Capture the cell that displays the provided text and extract its [x, y] central coordinate. 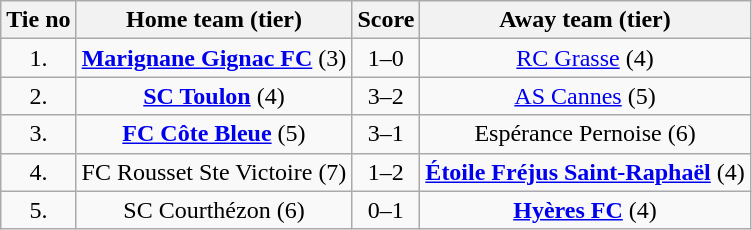
3–1 [386, 134]
1–2 [386, 172]
2. [38, 96]
SC Toulon (4) [214, 96]
Hyères FC (4) [585, 210]
5. [38, 210]
Home team (tier) [214, 20]
3. [38, 134]
RC Grasse (4) [585, 58]
Away team (tier) [585, 20]
3–2 [386, 96]
Tie no [38, 20]
0–1 [386, 210]
Marignane Gignac FC (3) [214, 58]
AS Cannes (5) [585, 96]
FC Rousset Ste Victoire (7) [214, 172]
FC Côte Bleue (5) [214, 134]
4. [38, 172]
1–0 [386, 58]
1. [38, 58]
SC Courthézon (6) [214, 210]
Étoile Fréjus Saint-Raphaël (4) [585, 172]
Score [386, 20]
Espérance Pernoise (6) [585, 134]
